Capture the cell that displays the provided text and extract its (x, y) central coordinate. 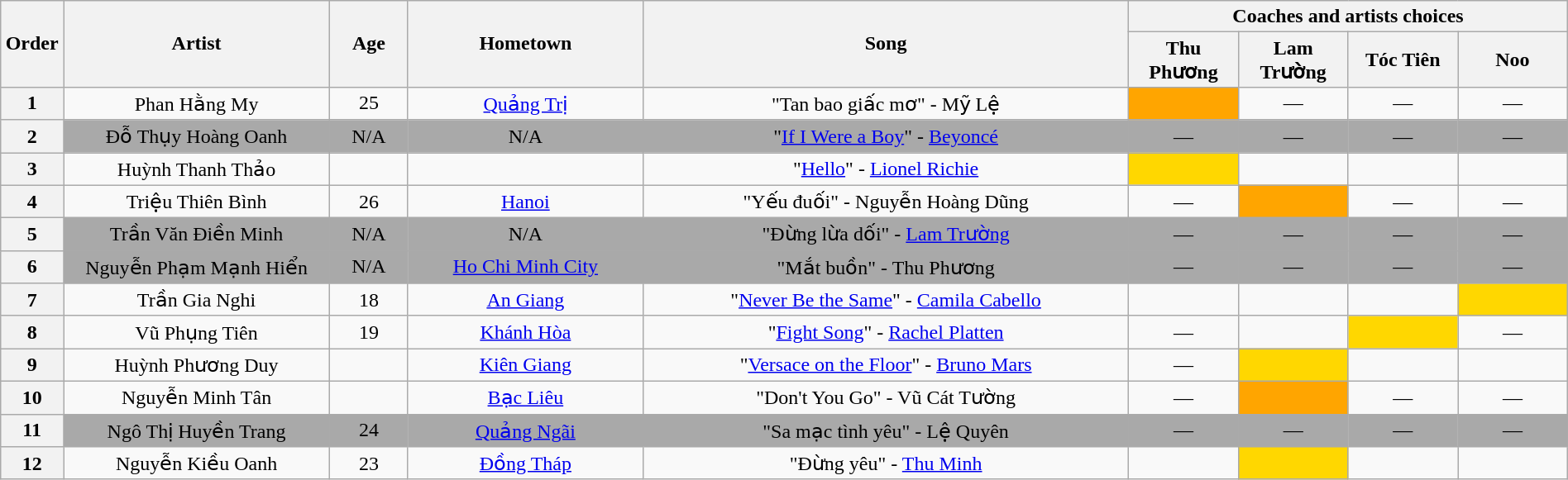
Triệu Thiên Bình (197, 202)
Trần Văn Điền Minh (197, 235)
Quảng Trị (525, 103)
Huỳnh Phương Duy (197, 365)
"Mắt buồn" - Thu Phương (885, 267)
Đồng Tháp (525, 463)
26 (369, 202)
10 (32, 397)
Trần Gia Nghi (197, 300)
"Yếu đuối" - Nguyễn Hoàng Dũng (885, 202)
24 (369, 430)
18 (369, 300)
"Hello" - Lionel Richie (885, 169)
Kiên Giang (525, 365)
Noo (1513, 59)
11 (32, 430)
Coaches and artists choices (1348, 17)
"Đừng yêu" - Thu Minh (885, 463)
Song (885, 45)
9 (32, 365)
Quảng Ngãi (525, 430)
Order (32, 45)
12 (32, 463)
Hanoi (525, 202)
Nguyễn Kiều Oanh (197, 463)
"Never Be the Same" - Camila Cabello (885, 300)
"Versace on the Floor" - Bruno Mars (885, 365)
Huỳnh Thanh Thảo (197, 169)
Ho Chi Minh City (525, 267)
Bạc Liêu (525, 397)
"If I Were a Boy" - Beyoncé (885, 136)
Artist (197, 45)
Vũ Phụng Tiên (197, 332)
Phan Hằng My (197, 103)
6 (32, 267)
1 (32, 103)
"Sa mạc tình yêu" - Lệ Quyên (885, 430)
"Tan bao giấc mơ" - Mỹ Lệ (885, 103)
3 (32, 169)
Khánh Hòa (525, 332)
Age (369, 45)
5 (32, 235)
19 (369, 332)
Nguyễn Minh Tân (197, 397)
"Fight Song" - Rachel Platten (885, 332)
23 (369, 463)
Lam Trường (1293, 59)
25 (369, 103)
4 (32, 202)
"Đừng lừa dối" - Lam Trường (885, 235)
Ngô Thị Huyền Trang (197, 430)
2 (32, 136)
Đỗ Thụy Hoàng Oanh (197, 136)
Tóc Tiên (1403, 59)
An Giang (525, 300)
Thu Phương (1184, 59)
Nguyễn Phạm Mạnh Hiển (197, 267)
"Don't You Go" - Vũ Cát Tường (885, 397)
7 (32, 300)
Hometown (525, 45)
8 (32, 332)
